Determine the [x, y] coordinate at the center of the cell enclosing the given text.  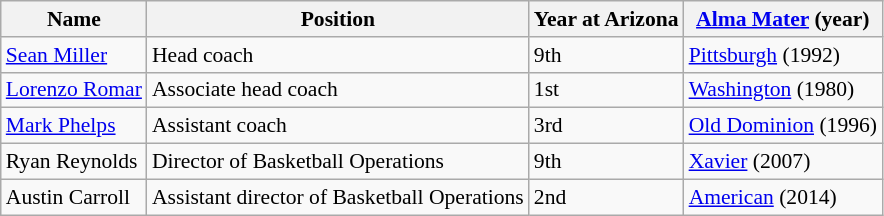
American (2014) [783, 197]
Alma Mater (year) [783, 19]
Lorenzo Romar [74, 90]
Head coach [338, 55]
Assistant director of Basketball Operations [338, 197]
Position [338, 19]
Pittsburgh (1992) [783, 55]
3rd [606, 126]
Washington (1980) [783, 90]
1st [606, 90]
Year at Arizona [606, 19]
Mark Phelps [74, 126]
Sean Miller [74, 55]
Associate head coach [338, 90]
Assistant coach [338, 126]
2nd [606, 197]
Ryan Reynolds [74, 162]
Old Dominion (1996) [783, 126]
Name [74, 19]
Austin Carroll [74, 197]
Xavier (2007) [783, 162]
Director of Basketball Operations [338, 162]
